Scan for the cell matching the given text and deliver its [X, Y] coordinate at center. 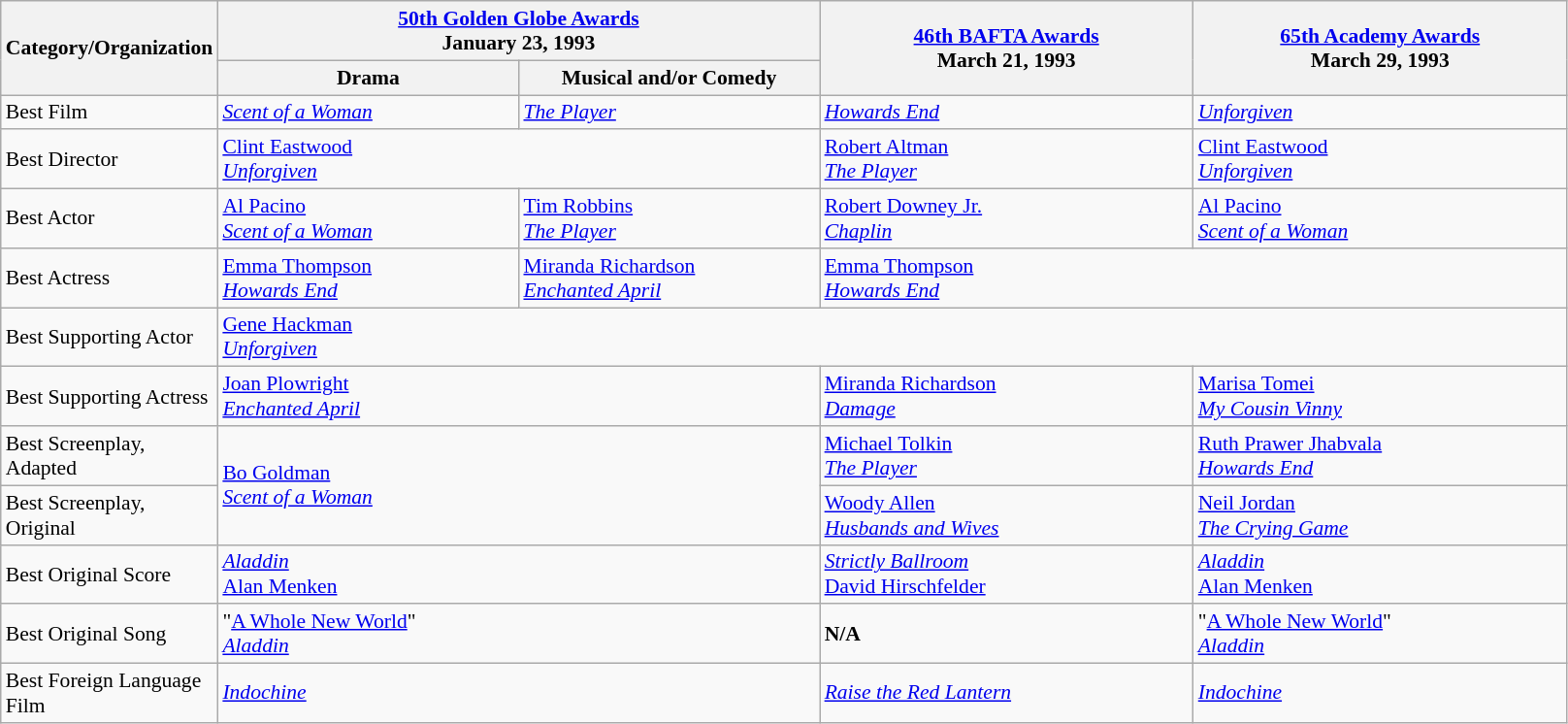
Gene HackmanUnforgiven [892, 338]
Marisa TomeiMy Cousin Vinny [1380, 396]
Best Supporting Actor [110, 338]
Raise the Red Lantern [1007, 693]
Scent of a Woman [368, 113]
Strictly BallroomDavid Hirschfelder [1007, 575]
Michael TolkinThe Player [1007, 456]
Drama [368, 78]
Ruth Prawer JhabvalaHowards End [1380, 456]
Miranda RichardsonDamage [1007, 396]
Best Original Song [110, 635]
Best Foreign Language Film [110, 693]
Joan PlowrightEnchanted April [518, 396]
N/A [1007, 635]
Best Actress [110, 278]
50th Golden Globe AwardsJanuary 23, 1993 [518, 31]
Miranda RichardsonEnchanted April [669, 278]
Best Screenplay, Adapted [110, 456]
Best Film [110, 113]
Unforgiven [1380, 113]
Category/Organization [110, 49]
Best Director [110, 159]
Musical and/or Comedy [669, 78]
Best Original Score [110, 575]
Woody AllenHusbands and Wives [1007, 514]
46th BAFTA AwardsMarch 21, 1993 [1007, 49]
Bo GoldmanScent of a Woman [518, 485]
65th Academy AwardsMarch 29, 1993 [1380, 49]
Howards End [1007, 113]
Neil JordanThe Crying Game [1380, 514]
Best Screenplay, Original [110, 514]
Robert AltmanThe Player [1007, 159]
Best Supporting Actress [110, 396]
The Player [669, 113]
Best Actor [110, 219]
Robert Downey Jr.Chaplin [1007, 219]
Tim RobbinsThe Player [669, 219]
